Determine the (X, Y) coordinate at the center of the cell enclosing the given text.  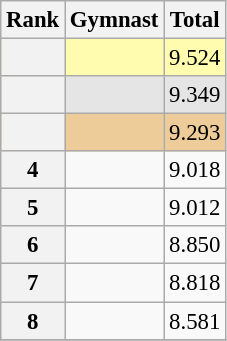
6 (33, 245)
9.349 (195, 95)
4 (33, 170)
9.524 (195, 58)
8 (33, 321)
9.012 (195, 208)
9.018 (195, 170)
Total (195, 20)
7 (33, 283)
Gymnast (114, 20)
8.818 (195, 283)
8.850 (195, 245)
5 (33, 208)
Rank (33, 20)
8.581 (195, 321)
9.293 (195, 133)
